Return (x, y) of the center of cell containing provided text 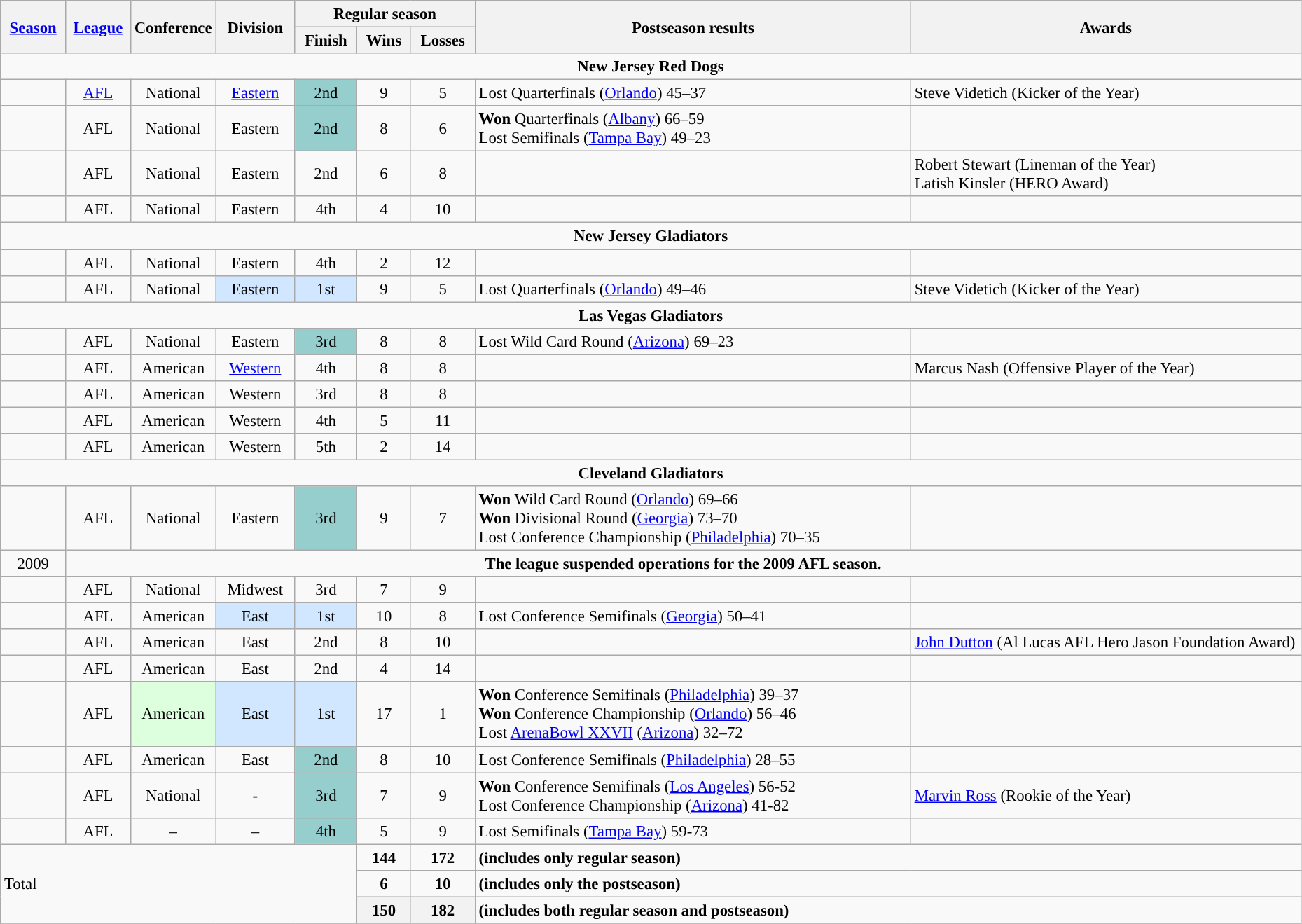
Won Quarterfinals (Albany) 66–59 Lost Semifinals (Tampa Bay) 49–23 (693, 129)
Cleveland Gladiators (651, 473)
1 (443, 715)
Postseason results (693, 27)
Losses (443, 41)
Won Conference Semifinals (Los Angeles) 56-52 Lost Conference Championship (Arizona) 41-82 (693, 796)
Marcus Nash (Offensive Player of the Year) (1105, 368)
New Jersey Gladiators (651, 236)
Lost Conference Semifinals (Georgia) 50–41 (693, 616)
- (255, 796)
Lost Wild Card Round (Arizona) 69–23 (693, 341)
Lost Quarterfinals (Orlando) 49–46 (693, 289)
Division (255, 27)
Season (34, 27)
Marvin Ross (Rookie of the Year) (1105, 796)
Midwest (255, 590)
Won Wild Card Round (Orlando) 69–66 Won Divisional Round (Georgia) 73–70 Lost Conference Championship (Philadelphia) 70–35 (693, 518)
Robert Stewart (Lineman of the Year) Latish Kinsler (HERO Award) (1105, 174)
Finish (326, 41)
2009 (34, 564)
Lost Quarterfinals (Orlando) 45–37 (693, 93)
Las Vegas Gladiators (651, 315)
(includes only the postseason) (888, 884)
Regular season (385, 14)
John Dutton (Al Lucas AFL Hero Jason Foundation Award) (1105, 642)
Lost Semifinals (Tampa Bay) 59-73 (693, 831)
172 (443, 857)
11 (443, 420)
Awards (1105, 27)
Conference (173, 27)
Won Conference Semifinals (Philadelphia) 39–37 Won Conference Championship (Orlando) 56–46Lost ArenaBowl XXVII (Arizona) 32–72 (693, 715)
The league suspended operations for the 2009 AFL season. (684, 564)
17 (384, 715)
5th (326, 447)
150 (384, 910)
Wins (384, 41)
Total (179, 884)
(includes only regular season) (888, 857)
(includes both regular season and postseason) (888, 910)
144 (384, 857)
12 (443, 263)
Lost Conference Semifinals (Philadelphia) 28–55 (693, 759)
New Jersey Red Dogs (651, 67)
182 (443, 910)
League (98, 27)
